Scan for the cell matching the given text and deliver its [X, Y] coordinate at center. 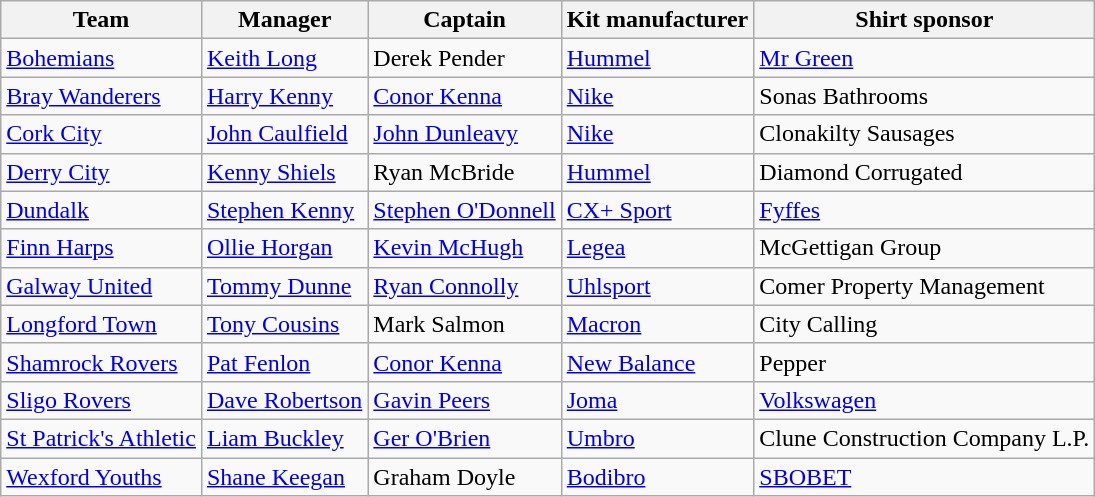
Macron [658, 324]
John Caulfield [284, 134]
Ollie Horgan [284, 248]
Mark Salmon [464, 324]
SBOBET [924, 477]
Mr Green [924, 58]
Keith Long [284, 58]
St Patrick's Athletic [102, 438]
Derry City [102, 172]
Kevin McHugh [464, 248]
Dundalk [102, 210]
Sonas Bathrooms [924, 96]
Galway United [102, 286]
Bray Wanderers [102, 96]
Clonakilty Sausages [924, 134]
Legea [658, 248]
Cork City [102, 134]
Shane Keegan [284, 477]
Stephen O'Donnell [464, 210]
Wexford Youths [102, 477]
Ryan Connolly [464, 286]
City Calling [924, 324]
Graham Doyle [464, 477]
Fyffes [924, 210]
Liam Buckley [284, 438]
Gavin Peers [464, 400]
Uhlsport [658, 286]
Finn Harps [102, 248]
Team [102, 20]
Stephen Kenny [284, 210]
Shamrock Rovers [102, 362]
Pat Fenlon [284, 362]
Longford Town [102, 324]
McGettigan Group [924, 248]
Comer Property Management [924, 286]
Kit manufacturer [658, 20]
Clune Construction Company L.P. [924, 438]
Volkswagen [924, 400]
Derek Pender [464, 58]
Pepper [924, 362]
New Balance [658, 362]
Tommy Dunne [284, 286]
Ger O'Brien [464, 438]
Ryan McBride [464, 172]
Harry Kenny [284, 96]
Tony Cousins [284, 324]
Manager [284, 20]
Joma [658, 400]
Sligo Rovers [102, 400]
Umbro [658, 438]
Captain [464, 20]
Bohemians [102, 58]
Diamond Corrugated [924, 172]
Dave Robertson [284, 400]
Kenny Shiels [284, 172]
John Dunleavy [464, 134]
CX+ Sport [658, 210]
Bodibro [658, 477]
Shirt sponsor [924, 20]
